From the cell containing the given text, extract its center point as [x, y] coordinate. 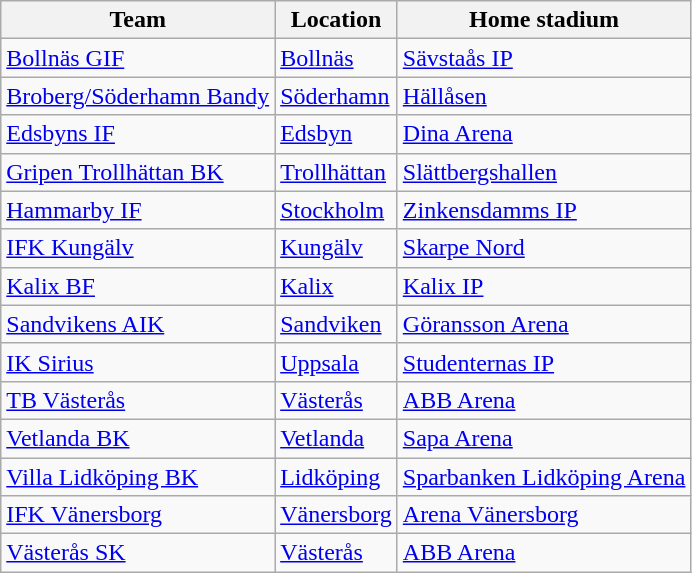
Söderhamn [336, 96]
Team [138, 20]
IK Sirius [138, 362]
Arena Vänersborg [544, 515]
Gripen Trollhättan BK [138, 172]
Dina Arena [544, 134]
Vänersborg [336, 515]
Broberg/Söderhamn Bandy [138, 96]
Sparbanken Lidköping Arena [544, 477]
Edsbyn [336, 134]
Villa Lidköping BK [138, 477]
Uppsala [336, 362]
Sapa Arena [544, 438]
Hällåsen [544, 96]
Kalix [336, 286]
Sandviken [336, 324]
Göransson Arena [544, 324]
Västerås SK [138, 553]
Vetlanda [336, 438]
Kungälv [336, 248]
Slättbergshallen [544, 172]
Home stadium [544, 20]
Sandvikens AIK [138, 324]
Hammarby IF [138, 210]
Bollnäs GIF [138, 58]
Skarpe Nord [544, 248]
IFK Vänersborg [138, 515]
Vetlanda BK [138, 438]
Location [336, 20]
Kalix IP [544, 286]
IFK Kungälv [138, 248]
Zinkensdamms IP [544, 210]
Trollhättan [336, 172]
Kalix BF [138, 286]
TB Västerås [138, 400]
Bollnäs [336, 58]
Sävstaås IP [544, 58]
Lidköping [336, 477]
Edsbyns IF [138, 134]
Studenternas IP [544, 362]
Stockholm [336, 210]
